Return (x, y) of the center of cell containing provided text 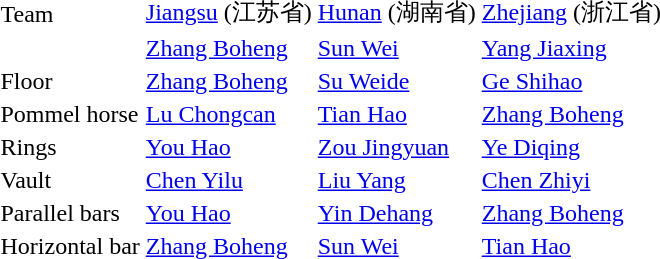
Sun Wei (396, 49)
Yin Dehang (396, 213)
Chen Yilu (228, 181)
Zou Jingyuan (396, 147)
Su Weide (396, 81)
Liu Yang (396, 181)
Tian Hao (396, 115)
Lu Chongcan (228, 115)
